Provide the (x, y) coordinate of the cell's center where the given text is located.  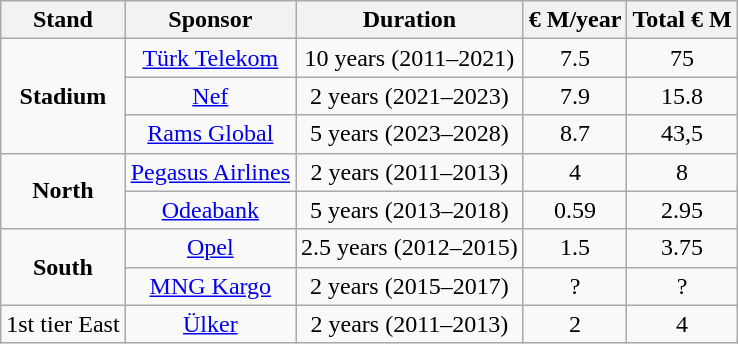
8 (682, 172)
0.59 (575, 210)
Ülker (210, 324)
Sponsor (210, 20)
10 years (2011–2021) (410, 58)
7.9 (575, 96)
Nef (210, 96)
South (63, 267)
5 years (2023–2028) (410, 134)
€ M/year (575, 20)
1st tier East (63, 324)
2 (575, 324)
3.75 (682, 248)
1.5 (575, 248)
Duration (410, 20)
5 years (2013–2018) (410, 210)
43,5 (682, 134)
15.8 (682, 96)
Stand (63, 20)
Türk Telekom (210, 58)
2.5 years (2012–2015) (410, 248)
2.95 (682, 210)
Rams Global (210, 134)
2 years (2015–2017) (410, 286)
8.7 (575, 134)
Opel (210, 248)
Odeabank (210, 210)
Stadium (63, 96)
MNG Kargo (210, 286)
75 (682, 58)
Total € M (682, 20)
2 years (2021–2023) (410, 96)
North (63, 191)
7.5 (575, 58)
Pegasus Airlines (210, 172)
